For the text-containing cell, return its midpoint in [x, y] coordinate format. 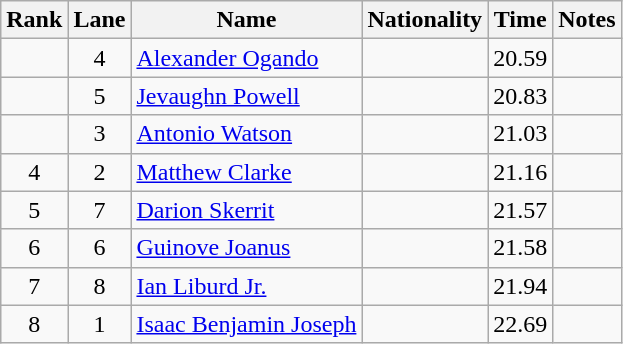
1 [100, 324]
21.16 [520, 172]
20.83 [520, 96]
3 [100, 134]
Rank [34, 20]
Lane [100, 20]
Guinove Joanus [246, 248]
21.03 [520, 134]
Time [520, 20]
Antonio Watson [246, 134]
2 [100, 172]
Ian Liburd Jr. [246, 286]
Darion Skerrit [246, 210]
Jevaughn Powell [246, 96]
Name [246, 20]
21.57 [520, 210]
22.69 [520, 324]
Alexander Ogando [246, 58]
Isaac Benjamin Joseph [246, 324]
Notes [587, 20]
21.94 [520, 286]
Matthew Clarke [246, 172]
20.59 [520, 58]
Nationality [425, 20]
21.58 [520, 248]
